Provide the (X, Y) coordinate of the cell's center where the given text is located.  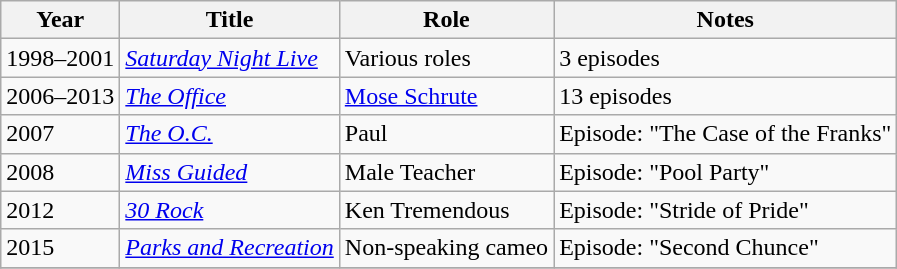
1998–2001 (60, 58)
The O.C. (230, 134)
Episode: "Second Chunce" (726, 248)
2006–2013 (60, 96)
Notes (726, 20)
The Office (230, 96)
Male Teacher (446, 172)
Title (230, 20)
30 Rock (230, 210)
Paul (446, 134)
2015 (60, 248)
Role (446, 20)
2008 (60, 172)
Miss Guided (230, 172)
2007 (60, 134)
Mose Schrute (446, 96)
Parks and Recreation (230, 248)
13 episodes (726, 96)
Episode: "Pool Party" (726, 172)
Episode: "The Case of the Franks" (726, 134)
Non-speaking cameo (446, 248)
Saturday Night Live (230, 58)
Episode: "Stride of Pride" (726, 210)
2012 (60, 210)
3 episodes (726, 58)
Ken Tremendous (446, 210)
Various roles (446, 58)
Year (60, 20)
